Scan for the cell matching the given text and deliver its [x, y] coordinate at center. 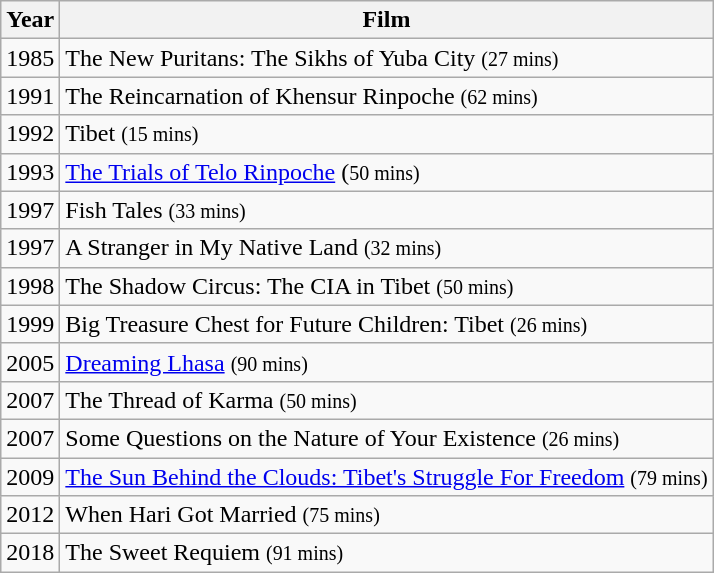
2018 [30, 553]
The Sweet Requiem (91 mins) [386, 553]
The Sun Behind the Clouds: Tibet's Struggle For Freedom (79 mins) [386, 477]
A Stranger in My Native Land (32 mins) [386, 248]
Film [386, 20]
Some Questions on the Nature of Your Existence (26 mins) [386, 438]
Tibet (15 mins) [386, 134]
1992 [30, 134]
2009 [30, 477]
The Thread of Karma (50 mins) [386, 400]
Year [30, 20]
Big Treasure Chest for Future Children: Tibet (26 mins) [386, 324]
When Hari Got Married (75 mins) [386, 515]
Dreaming Lhasa (90 mins) [386, 362]
The Reincarnation of Khensur Rinpoche (62 mins) [386, 96]
2012 [30, 515]
The New Puritans: The Sikhs of Yuba City (27 mins) [386, 58]
1998 [30, 286]
1999 [30, 324]
1991 [30, 96]
Fish Tales (33 mins) [386, 210]
2005 [30, 362]
The Shadow Circus: The CIA in Tibet (50 mins) [386, 286]
1993 [30, 172]
1985 [30, 58]
The Trials of Telo Rinpoche (50 mins) [386, 172]
